Search for the cell housing the specified text and yield its (X, Y) center coordinate. 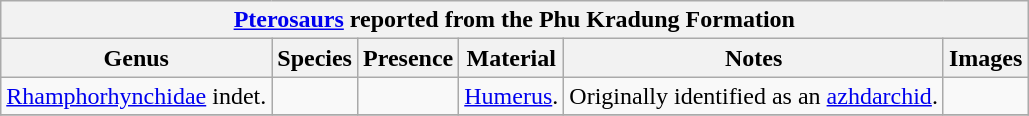
Notes (754, 58)
Humerus. (512, 96)
Originally identified as an azhdarchid. (754, 96)
Genus (136, 58)
Species (315, 58)
Presence (408, 58)
Rhamphorhynchidae indet. (136, 96)
Images (985, 58)
Material (512, 58)
Pterosaurs reported from the Phu Kradung Formation (514, 20)
